Determine the [X, Y] coordinate at the center of the cell enclosing the given text.  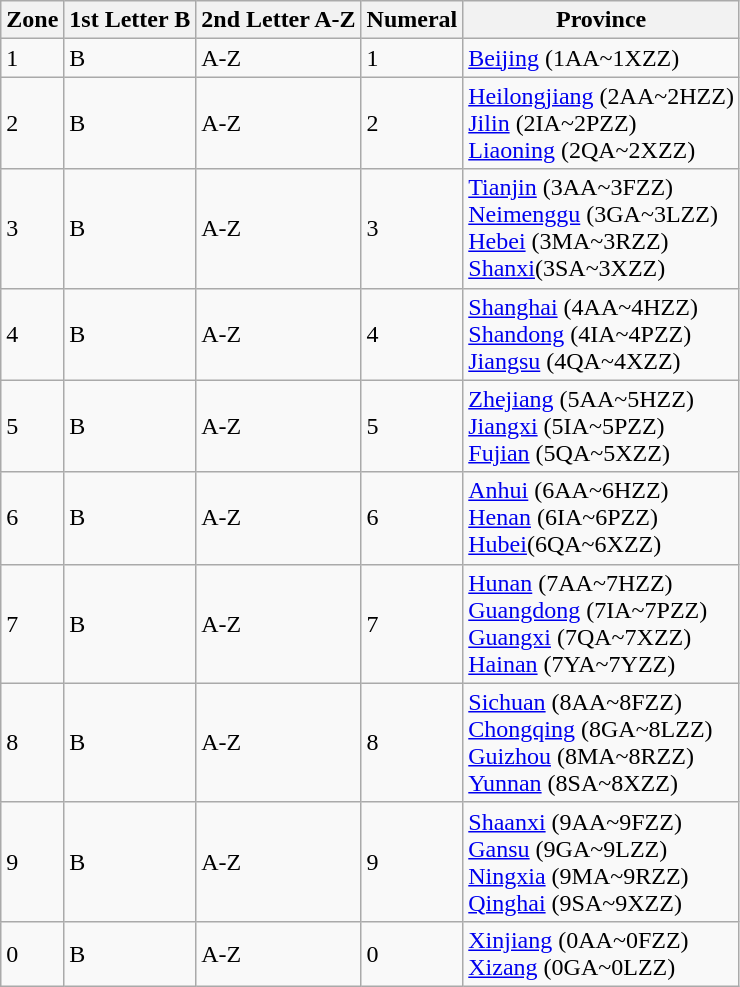
Zone [32, 20]
Shaanxi (9AA~9FZZ)Gansu (9GA~9LZZ)Ningxia (9MA~9RZZ)Qinghai (9SA~9XZZ) [602, 862]
Heilongjiang (2AA~2HZZ)Jilin (2IA~2PZZ)Liaoning (2QA~2XZZ) [602, 123]
Tianjin (3AA~3FZZ)Neimenggu (3GA~3LZZ)Hebei (3MA~3RZZ)Shanxi(3SA~3XZZ) [602, 228]
Beijing (1AA~1XZZ) [602, 58]
Anhui (6AA~6HZZ)Henan (6IA~6PZZ)Hubei(6QA~6XZZ) [602, 518]
Shanghai (4AA~4HZZ)Shandong (4IA~4PZZ)Jiangsu (4QA~4XZZ) [602, 334]
1st Letter B [130, 20]
Zhejiang (5AA~5HZZ)Jiangxi (5IA~5PZZ)Fujian (5QA~5XZZ) [602, 426]
Hunan (7AA~7HZZ)Guangdong (7IA~7PZZ)Guangxi (7QA~7XZZ)Hainan (7YA~7YZZ) [602, 624]
Numeral [412, 20]
Sichuan (8AA~8FZZ)Chongqing (8GA~8LZZ)Guizhou (8MA~8RZZ)Yunnan (8SA~8XZZ) [602, 742]
Xinjiang (0AA~0FZZ)Xizang (0GA~0LZZ) [602, 954]
2nd Letter A-Z [278, 20]
Province [602, 20]
